Determine the (x, y) coordinate at the center of the cell enclosing the given text.  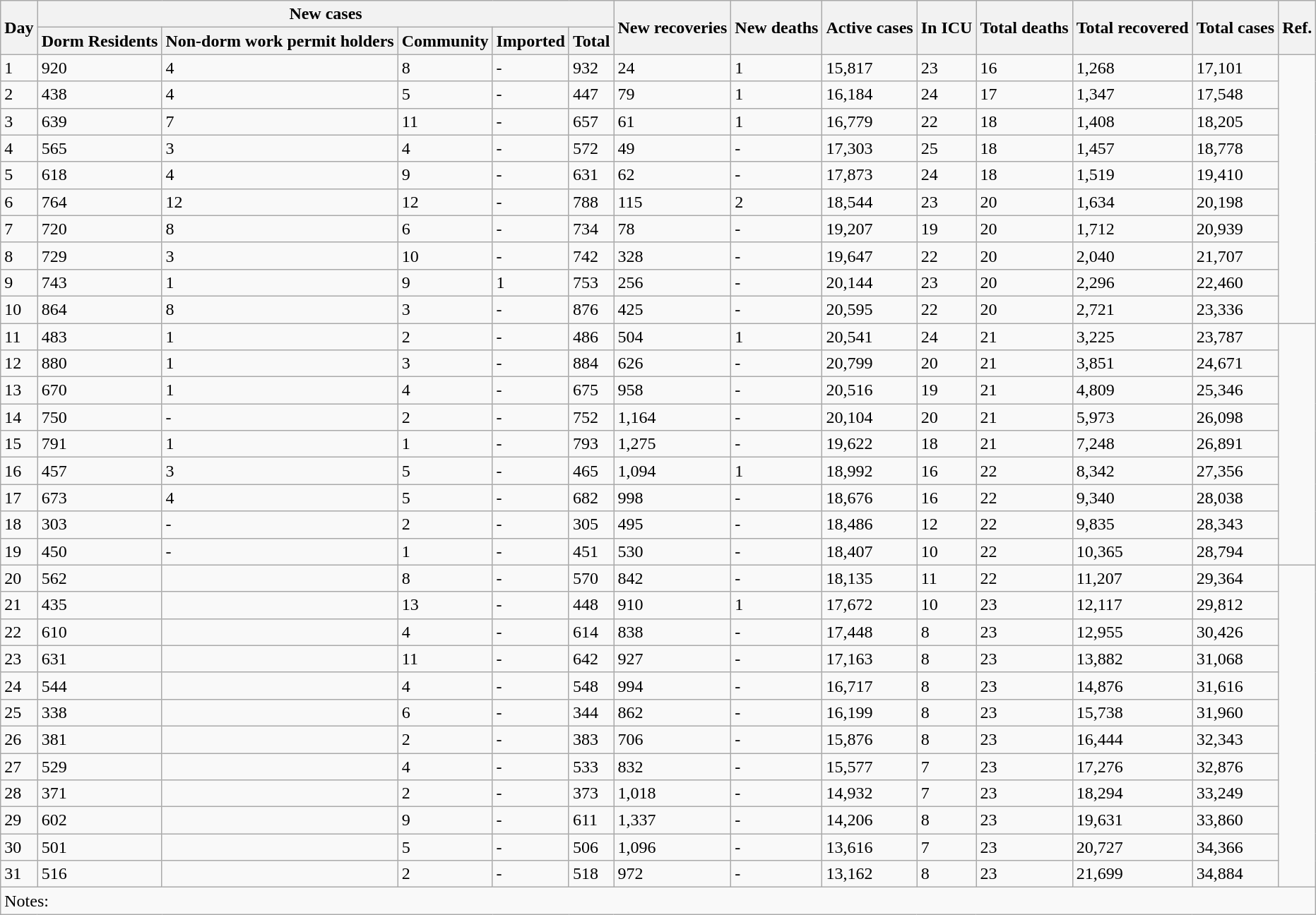
18,205 (1235, 121)
1,457 (1132, 148)
18,486 (870, 525)
19,631 (1132, 820)
572 (591, 148)
373 (591, 794)
884 (591, 364)
Total deaths (1024, 28)
13,162 (870, 874)
Total (591, 41)
371 (100, 794)
16,717 (870, 686)
706 (672, 739)
670 (100, 390)
972 (672, 874)
17,276 (1132, 766)
11,207 (1132, 578)
49 (672, 148)
750 (100, 417)
15,738 (1132, 712)
Notes: (658, 901)
13,882 (1132, 659)
20,799 (870, 364)
425 (672, 309)
Non-dorm work permit holders (280, 41)
12,117 (1132, 605)
565 (100, 148)
22,460 (1235, 282)
2,721 (1132, 309)
15 (19, 444)
791 (100, 444)
20,198 (1235, 202)
21,699 (1132, 874)
New cases (326, 14)
28,794 (1235, 551)
7,248 (1132, 444)
23,336 (1235, 309)
26,098 (1235, 417)
533 (591, 766)
14,932 (870, 794)
3,225 (1132, 337)
447 (591, 95)
752 (591, 417)
832 (672, 766)
910 (672, 605)
Dorm Residents (100, 41)
28,038 (1235, 498)
2,296 (1132, 282)
23,787 (1235, 337)
New deaths (777, 28)
19,207 (870, 229)
753 (591, 282)
530 (672, 551)
17,303 (870, 148)
31 (19, 874)
1,164 (672, 417)
1,096 (672, 847)
518 (591, 874)
20,727 (1132, 847)
34,366 (1235, 847)
4,809 (1132, 390)
764 (100, 202)
20,144 (870, 282)
17,101 (1235, 68)
26 (19, 739)
729 (100, 256)
Ref. (1297, 28)
742 (591, 256)
19,622 (870, 444)
544 (100, 686)
18,294 (1132, 794)
793 (591, 444)
18,135 (870, 578)
457 (100, 471)
1,268 (1132, 68)
10,365 (1132, 551)
383 (591, 739)
720 (100, 229)
788 (591, 202)
548 (591, 686)
16,184 (870, 95)
79 (672, 95)
21,707 (1235, 256)
1,337 (672, 820)
18,407 (870, 551)
5,973 (1132, 417)
642 (591, 659)
Active cases (870, 28)
18,992 (870, 471)
19,647 (870, 256)
256 (672, 282)
506 (591, 847)
19,410 (1235, 175)
602 (100, 820)
3,851 (1132, 364)
876 (591, 309)
1,018 (672, 794)
17,672 (870, 605)
15,817 (870, 68)
Day (19, 28)
28 (19, 794)
1,712 (1132, 229)
27,356 (1235, 471)
932 (591, 68)
570 (591, 578)
26,891 (1235, 444)
920 (100, 68)
338 (100, 712)
29 (19, 820)
465 (591, 471)
495 (672, 525)
In ICU (947, 28)
15,876 (870, 739)
483 (100, 337)
303 (100, 525)
2,040 (1132, 256)
28,343 (1235, 525)
62 (672, 175)
675 (591, 390)
614 (591, 632)
31,960 (1235, 712)
862 (672, 712)
33,249 (1235, 794)
20,516 (870, 390)
618 (100, 175)
34,884 (1235, 874)
1,634 (1132, 202)
13,616 (870, 847)
958 (672, 390)
842 (672, 578)
33,860 (1235, 820)
626 (672, 364)
31,068 (1235, 659)
743 (100, 282)
32,876 (1235, 766)
529 (100, 766)
Imported (530, 41)
880 (100, 364)
611 (591, 820)
17,448 (870, 632)
8,342 (1132, 471)
9,835 (1132, 525)
115 (672, 202)
504 (672, 337)
734 (591, 229)
435 (100, 605)
486 (591, 337)
31,616 (1235, 686)
32,343 (1235, 739)
1,519 (1132, 175)
15,577 (870, 766)
1,094 (672, 471)
Total recovered (1132, 28)
516 (100, 874)
864 (100, 309)
17,163 (870, 659)
562 (100, 578)
16,779 (870, 121)
78 (672, 229)
927 (672, 659)
Total cases (1235, 28)
24,671 (1235, 364)
17,548 (1235, 95)
12,955 (1132, 632)
30 (19, 847)
9,340 (1132, 498)
18,544 (870, 202)
New recoveries (672, 28)
305 (591, 525)
1,408 (1132, 121)
1,347 (1132, 95)
20,939 (1235, 229)
328 (672, 256)
29,812 (1235, 605)
16,444 (1132, 739)
438 (100, 95)
20,595 (870, 309)
450 (100, 551)
16,199 (870, 712)
61 (672, 121)
27 (19, 766)
18,778 (1235, 148)
838 (672, 632)
14,876 (1132, 686)
682 (591, 498)
610 (100, 632)
14 (19, 417)
25,346 (1235, 390)
30,426 (1235, 632)
14,206 (870, 820)
994 (672, 686)
344 (591, 712)
17,873 (870, 175)
18,676 (870, 498)
639 (100, 121)
448 (591, 605)
998 (672, 498)
Community (445, 41)
501 (100, 847)
29,364 (1235, 578)
657 (591, 121)
1,275 (672, 444)
381 (100, 739)
20,541 (870, 337)
20,104 (870, 417)
673 (100, 498)
451 (591, 551)
